Find where the given text appears and provide that cell's center as (x, y) coordinate. 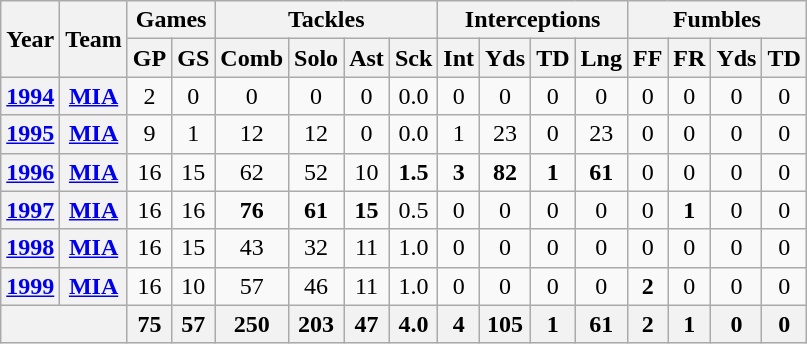
Interceptions (533, 20)
9 (149, 134)
GS (194, 58)
Ast (367, 58)
Lng (601, 58)
76 (252, 210)
3 (459, 172)
FR (690, 58)
Int (459, 58)
203 (316, 324)
Fumbles (716, 20)
82 (506, 172)
4.0 (413, 324)
43 (252, 248)
Games (170, 20)
Solo (316, 58)
1998 (30, 248)
1999 (30, 286)
32 (316, 248)
1996 (30, 172)
Comb (252, 58)
47 (367, 324)
FF (647, 58)
1997 (30, 210)
1994 (30, 96)
4 (459, 324)
46 (316, 286)
1995 (30, 134)
75 (149, 324)
Tackles (326, 20)
62 (252, 172)
105 (506, 324)
52 (316, 172)
1.5 (413, 172)
GP (149, 58)
0.5 (413, 210)
Year (30, 39)
Sck (413, 58)
250 (252, 324)
Team (94, 39)
